Provide the [x, y] coordinate of the cell's center where the given text is located.  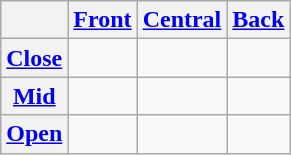
Open [34, 134]
Back [258, 20]
Close [34, 58]
Front [102, 20]
Central [182, 20]
Mid [34, 96]
